Extract the (x, y) coordinate from the center of the cell holding the provided text.  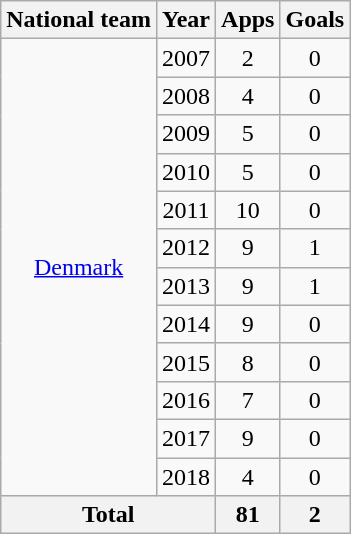
81 (248, 515)
8 (248, 362)
2011 (186, 210)
10 (248, 210)
2010 (186, 172)
2009 (186, 134)
2012 (186, 248)
Apps (248, 20)
National team (79, 20)
7 (248, 400)
2007 (186, 58)
2016 (186, 400)
2018 (186, 477)
2015 (186, 362)
Goals (315, 20)
Total (108, 515)
Denmark (79, 268)
Year (186, 20)
2013 (186, 286)
2017 (186, 438)
2008 (186, 96)
2014 (186, 324)
